Search for the cell housing the specified text and yield its (x, y) center coordinate. 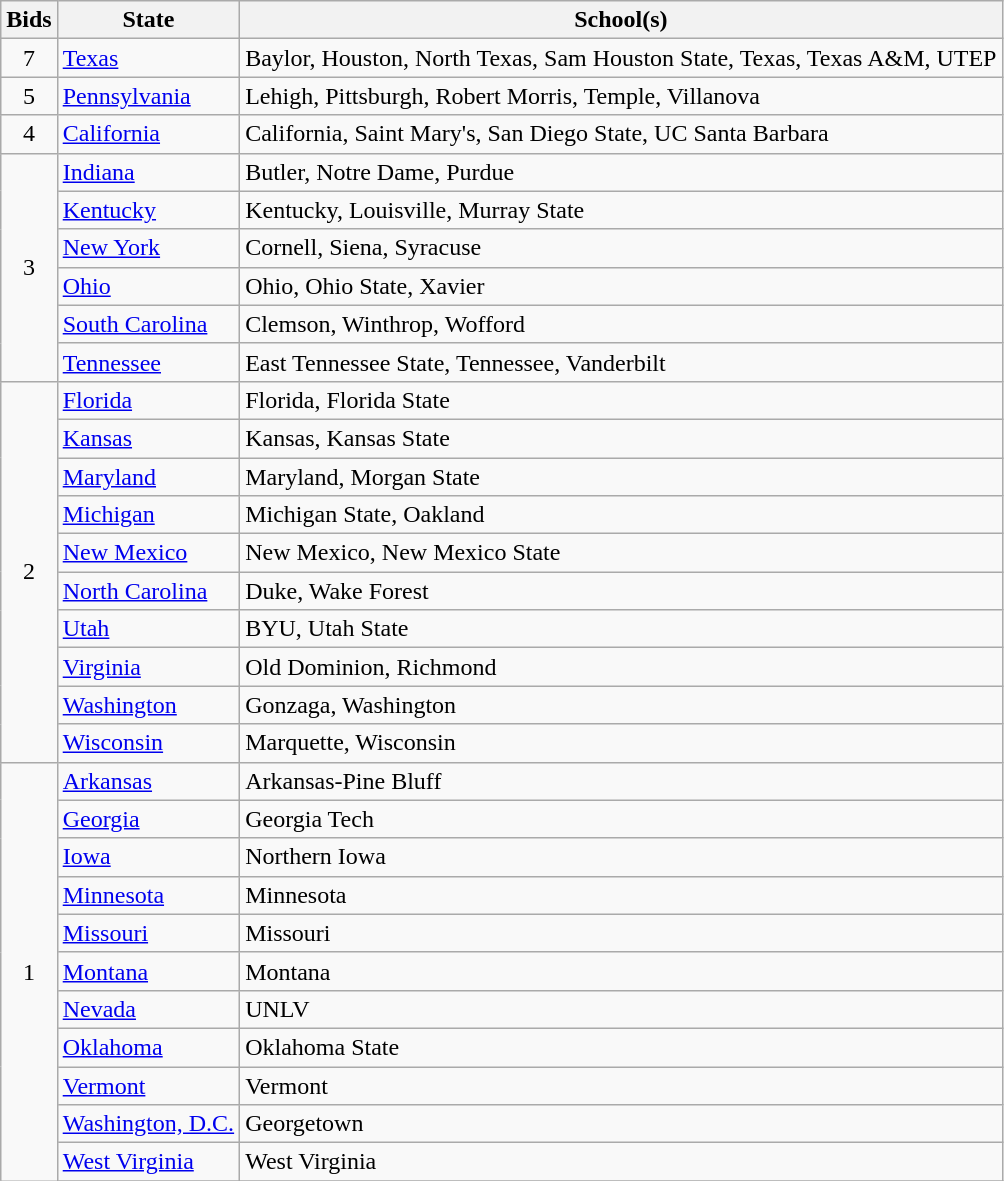
Pennsylvania (148, 96)
Virginia (148, 667)
Oklahoma (148, 1047)
Michigan (148, 515)
New York (148, 248)
Kansas, Kansas State (621, 438)
Maryland, Morgan State (621, 477)
Marquette, Wisconsin (621, 743)
Florida, Florida State (621, 400)
Michigan State, Oakland (621, 515)
California (148, 134)
Northern Iowa (621, 857)
Kansas (148, 438)
School(s) (621, 20)
4 (29, 134)
Arkansas (148, 781)
Gonzaga, Washington (621, 705)
Lehigh, Pittsburgh, Robert Morris, Temple, Villanova (621, 96)
New Mexico (148, 553)
Nevada (148, 1009)
Arkansas-Pine Bluff (621, 781)
California, Saint Mary's, San Diego State, UC Santa Barbara (621, 134)
1 (29, 972)
Duke, Wake Forest (621, 591)
Kentucky, Louisville, Murray State (621, 210)
3 (29, 267)
Tennessee (148, 362)
2 (29, 572)
South Carolina (148, 324)
North Carolina (148, 591)
Washington, D.C. (148, 1124)
UNLV (621, 1009)
New Mexico, New Mexico State (621, 553)
Cornell, Siena, Syracuse (621, 248)
Wisconsin (148, 743)
Maryland (148, 477)
Indiana (148, 172)
Ohio (148, 286)
BYU, Utah State (621, 629)
Baylor, Houston, North Texas, Sam Houston State, Texas, Texas A&M, UTEP (621, 58)
Oklahoma State (621, 1047)
Utah (148, 629)
Georgia Tech (621, 819)
Old Dominion, Richmond (621, 667)
5 (29, 96)
Ohio, Ohio State, Xavier (621, 286)
Butler, Notre Dame, Purdue (621, 172)
Washington (148, 705)
East Tennessee State, Tennessee, Vanderbilt (621, 362)
7 (29, 58)
Florida (148, 400)
State (148, 20)
Georgia (148, 819)
Clemson, Winthrop, Wofford (621, 324)
Iowa (148, 857)
Kentucky (148, 210)
Texas (148, 58)
Georgetown (621, 1124)
Bids (29, 20)
